Output the (x, y) coordinate of the center of the cell containing the given text.  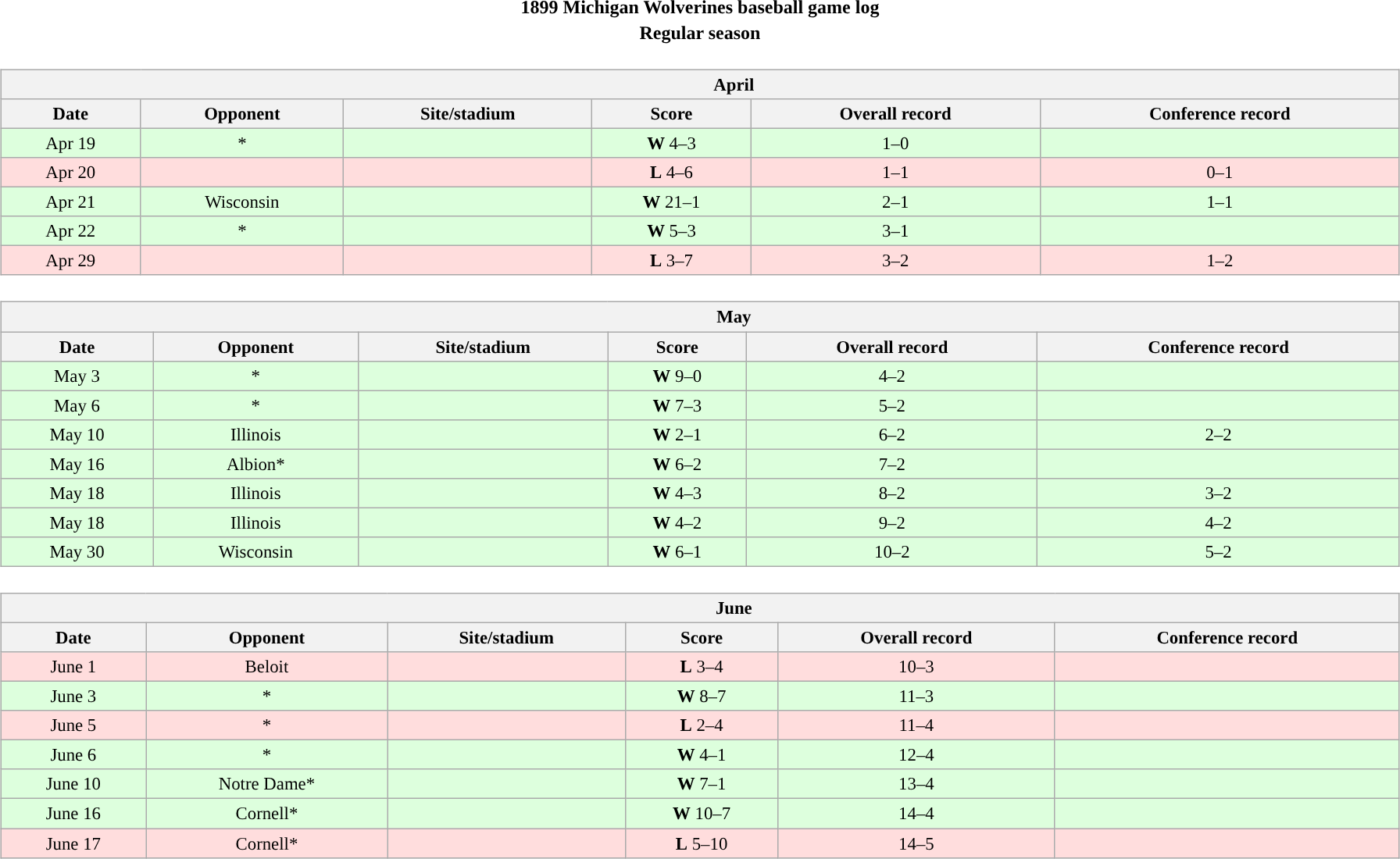
W 7–3 (677, 405)
June 5 (73, 725)
W 5–3 (672, 231)
L 3–4 (702, 667)
L 4–6 (672, 173)
Albion* (255, 464)
10–2 (892, 552)
May (700, 317)
June 6 (73, 755)
11–3 (917, 697)
May 16 (77, 464)
W 21–1 (672, 202)
L 3–7 (672, 261)
W 2–1 (677, 434)
June 10 (73, 784)
Apr 19 (70, 143)
13–4 (917, 784)
2–1 (895, 202)
3–1 (895, 231)
April (700, 84)
6–2 (892, 434)
8–2 (892, 493)
W 4–2 (677, 522)
W 10–7 (702, 814)
14–4 (917, 814)
W 4–1 (702, 755)
Apr 29 (70, 261)
Apr 22 (70, 231)
May 10 (77, 434)
Notre Dame* (267, 784)
W 6–2 (677, 464)
W 9–0 (677, 376)
June (700, 608)
L 2–4 (702, 725)
10–3 (917, 667)
June 1 (73, 667)
7–2 (892, 464)
May 30 (77, 552)
14–5 (917, 843)
Apr 21 (70, 202)
June 17 (73, 843)
9–2 (892, 522)
June 3 (73, 697)
1–0 (895, 143)
W 6–1 (677, 552)
June 16 (73, 814)
12–4 (917, 755)
Beloit (267, 667)
0–1 (1220, 173)
L 5–10 (702, 843)
W 7–1 (702, 784)
1–2 (1220, 261)
May 6 (77, 405)
11–4 (917, 725)
Apr 20 (70, 173)
W 8–7 (702, 697)
2–2 (1219, 434)
May 3 (77, 376)
